Scan for the cell matching the given text and deliver its [X, Y] coordinate at center. 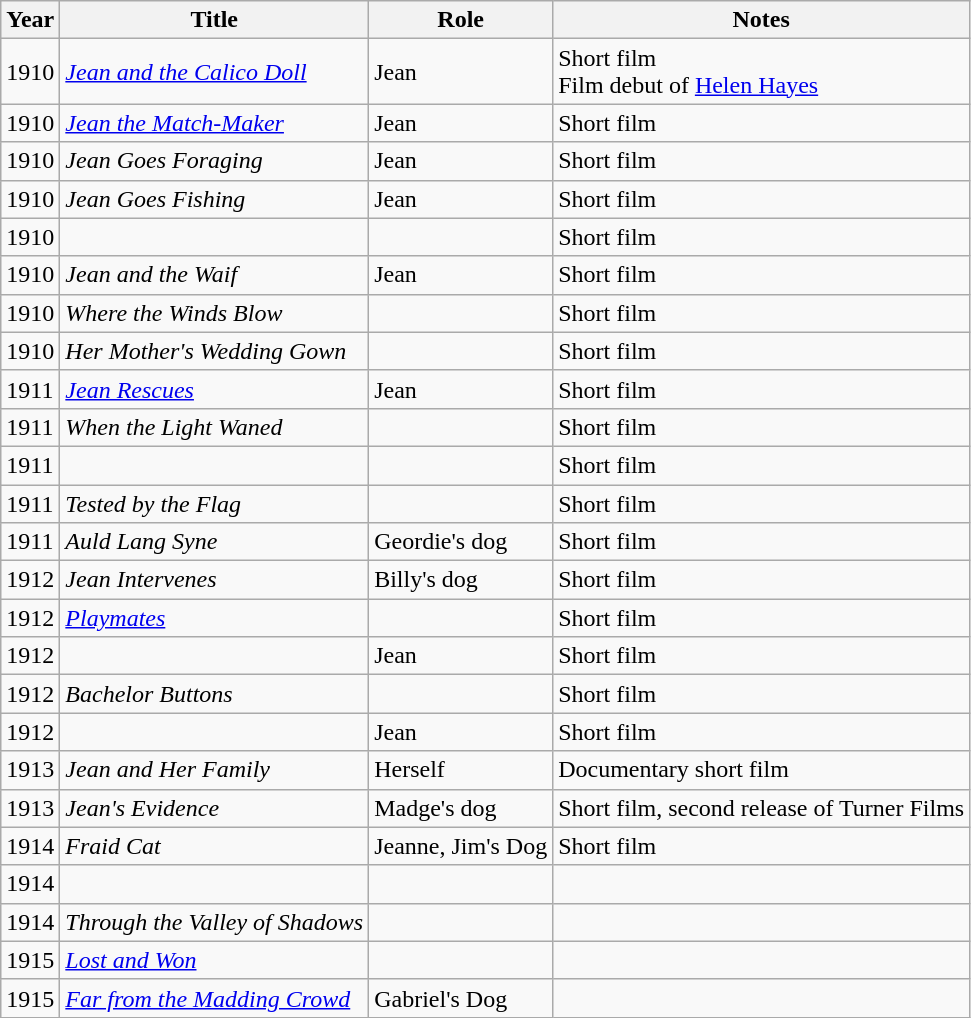
Jean the Match-Maker [214, 123]
Notes [762, 20]
Billy's dog [461, 580]
Madge's dog [461, 808]
Title [214, 20]
Playmates [214, 618]
Role [461, 20]
Year [30, 20]
Through the Valley of Shadows [214, 922]
Fraid Cat [214, 846]
Tested by the Flag [214, 503]
When the Light Waned [214, 427]
Jean and the Waif [214, 275]
Far from the Madding Crowd [214, 998]
Where the Winds Blow [214, 313]
Jean Goes Fishing [214, 199]
Documentary short film [762, 770]
Lost and Won [214, 960]
Gabriel's Dog [461, 998]
Short film, second release of Turner Films [762, 808]
Herself [461, 770]
Jean Goes Foraging [214, 161]
Geordie's dog [461, 542]
Bachelor Buttons [214, 694]
Short filmFilm debut of Helen Hayes [762, 72]
Jean's Evidence [214, 808]
Jean Intervenes [214, 580]
Jean and the Calico Doll [214, 72]
Auld Lang Syne [214, 542]
Her Mother's Wedding Gown [214, 351]
Jean Rescues [214, 389]
Jeanne, Jim's Dog [461, 846]
Jean and Her Family [214, 770]
